Pinpoint the cell where the given text exists, returning its (X, Y) midpoint coordinate. 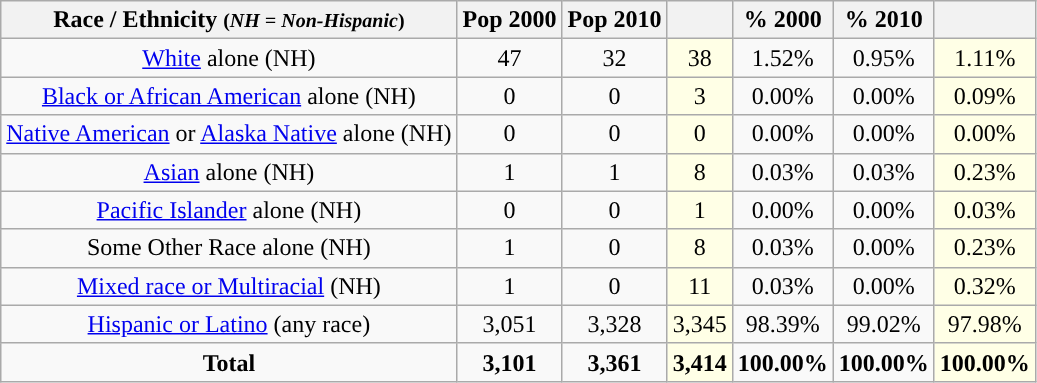
Some Other Race alone (NH) (229, 248)
3,101 (510, 362)
Mixed race or Multiracial (NH) (229, 286)
3,345 (700, 324)
3,414 (700, 362)
Native American or Alaska Native alone (NH) (229, 134)
% 2010 (884, 20)
Pop 2000 (510, 20)
Hispanic or Latino (any race) (229, 324)
Pop 2010 (614, 20)
97.98% (984, 324)
3,051 (510, 324)
99.02% (884, 324)
1.11% (984, 58)
Race / Ethnicity (NH = Non-Hispanic) (229, 20)
3,328 (614, 324)
3,361 (614, 362)
0.09% (984, 96)
38 (700, 58)
Total (229, 362)
47 (510, 58)
3 (700, 96)
98.39% (782, 324)
32 (614, 58)
Asian alone (NH) (229, 172)
0.32% (984, 286)
0.95% (884, 58)
Pacific Islander alone (NH) (229, 210)
11 (700, 286)
1.52% (782, 58)
% 2000 (782, 20)
Black or African American alone (NH) (229, 96)
White alone (NH) (229, 58)
